Pinpoint the cell where the given text exists, returning its (X, Y) midpoint coordinate. 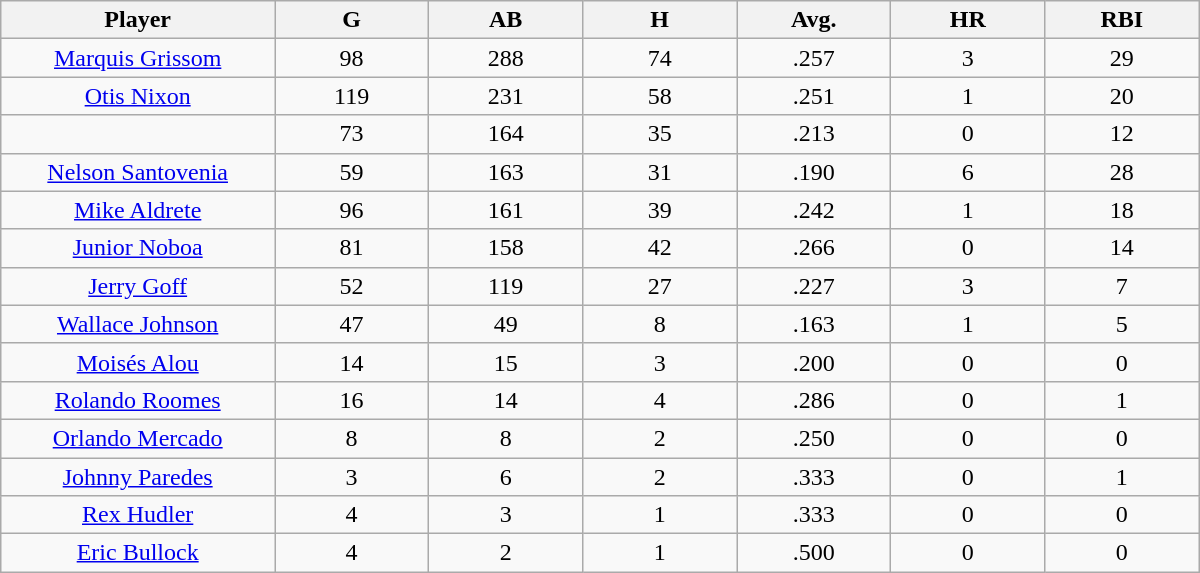
HR (968, 20)
Avg. (814, 20)
163 (506, 172)
12 (1122, 134)
Rex Hudler (138, 515)
AB (506, 20)
28 (1122, 172)
Marquis Grissom (138, 58)
.251 (814, 96)
Jerry Goff (138, 286)
20 (1122, 96)
47 (352, 324)
.200 (814, 362)
164 (506, 134)
18 (1122, 210)
58 (660, 96)
52 (352, 286)
Wallace Johnson (138, 324)
7 (1122, 286)
.500 (814, 553)
G (352, 20)
.227 (814, 286)
49 (506, 324)
Johnny Paredes (138, 477)
.257 (814, 58)
288 (506, 58)
29 (1122, 58)
27 (660, 286)
Eric Bullock (138, 553)
Junior Noboa (138, 248)
161 (506, 210)
.163 (814, 324)
158 (506, 248)
42 (660, 248)
.286 (814, 400)
Mike Aldrete (138, 210)
73 (352, 134)
.190 (814, 172)
35 (660, 134)
74 (660, 58)
15 (506, 362)
.242 (814, 210)
81 (352, 248)
H (660, 20)
31 (660, 172)
5 (1122, 324)
16 (352, 400)
.213 (814, 134)
RBI (1122, 20)
Orlando Mercado (138, 438)
Moisés Alou (138, 362)
Rolando Roomes (138, 400)
96 (352, 210)
Nelson Santovenia (138, 172)
98 (352, 58)
.266 (814, 248)
Otis Nixon (138, 96)
231 (506, 96)
59 (352, 172)
39 (660, 210)
.250 (814, 438)
Player (138, 20)
